Return the (X, Y) coordinate for the center point of the cell that contains the specified text.  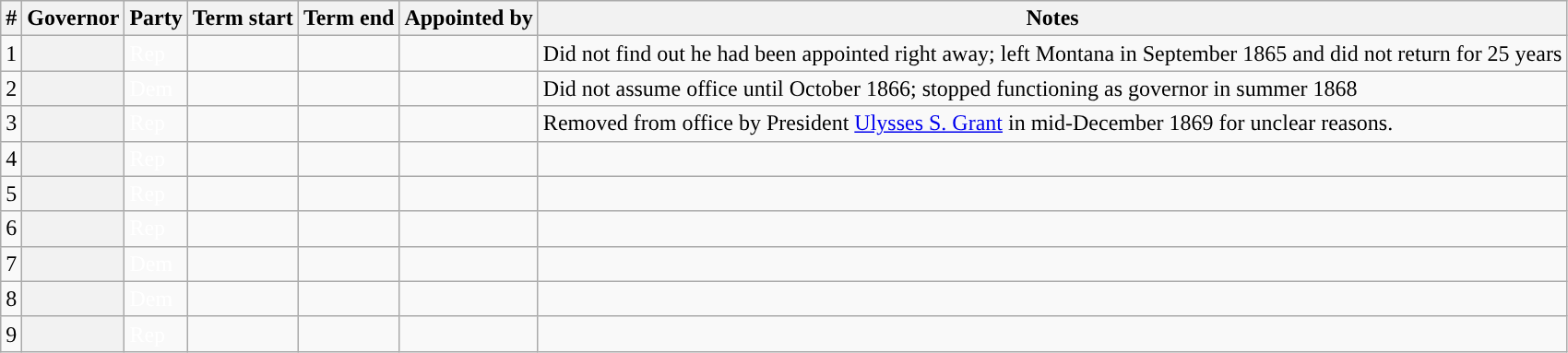
1 (11, 53)
3 (11, 124)
Party (156, 18)
Term end (349, 18)
6 (11, 229)
Removed from office by President Ulysses S. Grant in mid-December 1869 for unclear reasons. (1051, 124)
9 (11, 334)
7 (11, 264)
Appointed by (469, 18)
Did not assume office until October 1866; stopped functioning as governor in summer 1868 (1051, 88)
4 (11, 159)
Did not find out he had been appointed right away; left Montana in September 1865 and did not return for 25 years (1051, 53)
Notes (1051, 18)
Term start (243, 18)
5 (11, 194)
8 (11, 299)
Governor (74, 18)
2 (11, 88)
# (11, 18)
